Capture the cell that displays the provided text and extract its (X, Y) central coordinate. 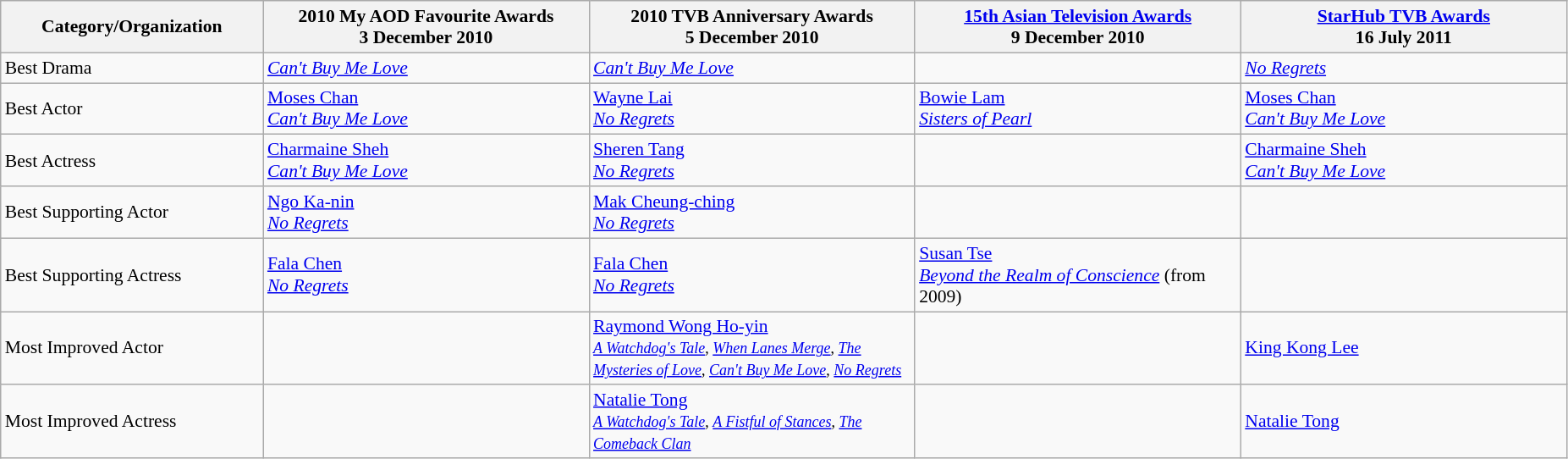
Sheren TangNo Regrets (751, 161)
Wayne LaiNo Regrets (751, 108)
Best Supporting Actress (132, 274)
Ngo Ka-ninNo Regrets (426, 212)
Category/Organization (132, 27)
No Regrets (1403, 68)
Best Actor (132, 108)
Natalie TongA Watchdog's Tale, A Fistful of Stances, The Comeback Clan (751, 422)
Natalie Tong (1403, 422)
Mak Cheung-chingNo Regrets (751, 212)
StarHub TVB Awards16 July 2011 (1403, 27)
Best Drama (132, 68)
Best Actress (132, 161)
King Kong Lee (1403, 349)
2010 TVB Anniversary Awards 5 December 2010 (751, 27)
Best Supporting Actor (132, 212)
Most Improved Actor (132, 349)
15th Asian Television Awards9 December 2010 (1078, 27)
Bowie LamSisters of Pearl (1078, 108)
2010 My AOD Favourite Awards3 December 2010 (426, 27)
Raymond Wong Ho-yinA Watchdog's Tale, When Lanes Merge, The Mysteries of Love, Can't Buy Me Love, No Regrets (751, 349)
Most Improved Actress (132, 422)
Susan TseBeyond the Realm of Conscience (from 2009) (1078, 274)
